From the cell containing the given text, extract its center point as [x, y] coordinate. 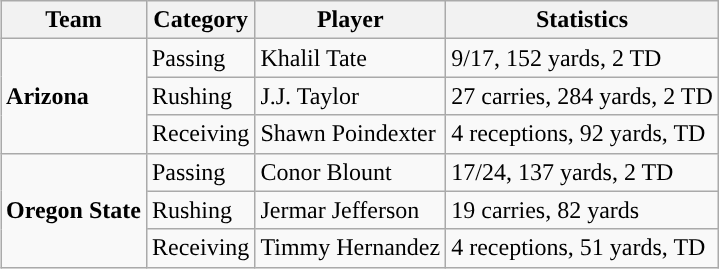
Player [350, 20]
Category [200, 20]
Khalil Tate [350, 58]
4 receptions, 92 yards, TD [582, 134]
Arizona [74, 96]
Jermar Jefferson [350, 210]
Team [74, 20]
Statistics [582, 20]
27 carries, 284 yards, 2 TD [582, 96]
9/17, 152 yards, 2 TD [582, 58]
Shawn Poindexter [350, 134]
Timmy Hernandez [350, 248]
J.J. Taylor [350, 96]
4 receptions, 51 yards, TD [582, 248]
17/24, 137 yards, 2 TD [582, 172]
19 carries, 82 yards [582, 210]
Oregon State [74, 210]
Conor Blount [350, 172]
